Provide the (X, Y) coordinate of the cell's center where the given text is located.  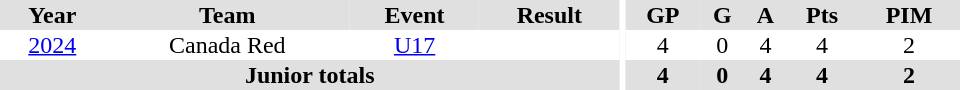
Year (52, 15)
PIM (909, 15)
Junior totals (310, 75)
G (722, 15)
GP (664, 15)
Canada Red (228, 45)
Result (549, 15)
A (766, 15)
2024 (52, 45)
Pts (822, 15)
Team (228, 15)
U17 (414, 45)
Event (414, 15)
